Find where the given text appears and provide that cell's center as [X, Y] coordinate. 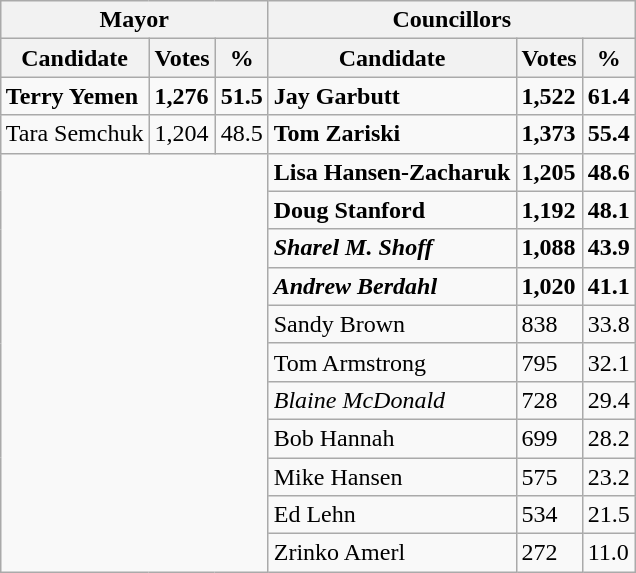
Mike Hansen [392, 477]
61.4 [608, 96]
Councillors [452, 20]
Zrinko Amerl [392, 553]
55.4 [608, 134]
Lisa Hansen-Zacharuk [392, 172]
Bob Hannah [392, 438]
272 [549, 553]
41.1 [608, 286]
795 [549, 362]
838 [549, 324]
Blaine McDonald [392, 400]
699 [549, 438]
1,204 [182, 134]
Sharel M. Shoff [392, 248]
48.6 [608, 172]
48.1 [608, 210]
728 [549, 400]
Mayor [134, 20]
29.4 [608, 400]
1,088 [549, 248]
1,020 [549, 286]
1,205 [549, 172]
Sandy Brown [392, 324]
48.5 [242, 134]
32.1 [608, 362]
Jay Garbutt [392, 96]
28.2 [608, 438]
575 [549, 477]
43.9 [608, 248]
Andrew Berdahl [392, 286]
Tara Semchuk [74, 134]
1,373 [549, 134]
Tom Zariski [392, 134]
Doug Stanford [392, 210]
Ed Lehn [392, 515]
23.2 [608, 477]
51.5 [242, 96]
534 [549, 515]
Terry Yemen [74, 96]
21.5 [608, 515]
11.0 [608, 553]
1,276 [182, 96]
1,522 [549, 96]
Tom Armstrong [392, 362]
33.8 [608, 324]
1,192 [549, 210]
